For the text-containing cell, return its midpoint in (X, Y) coordinate format. 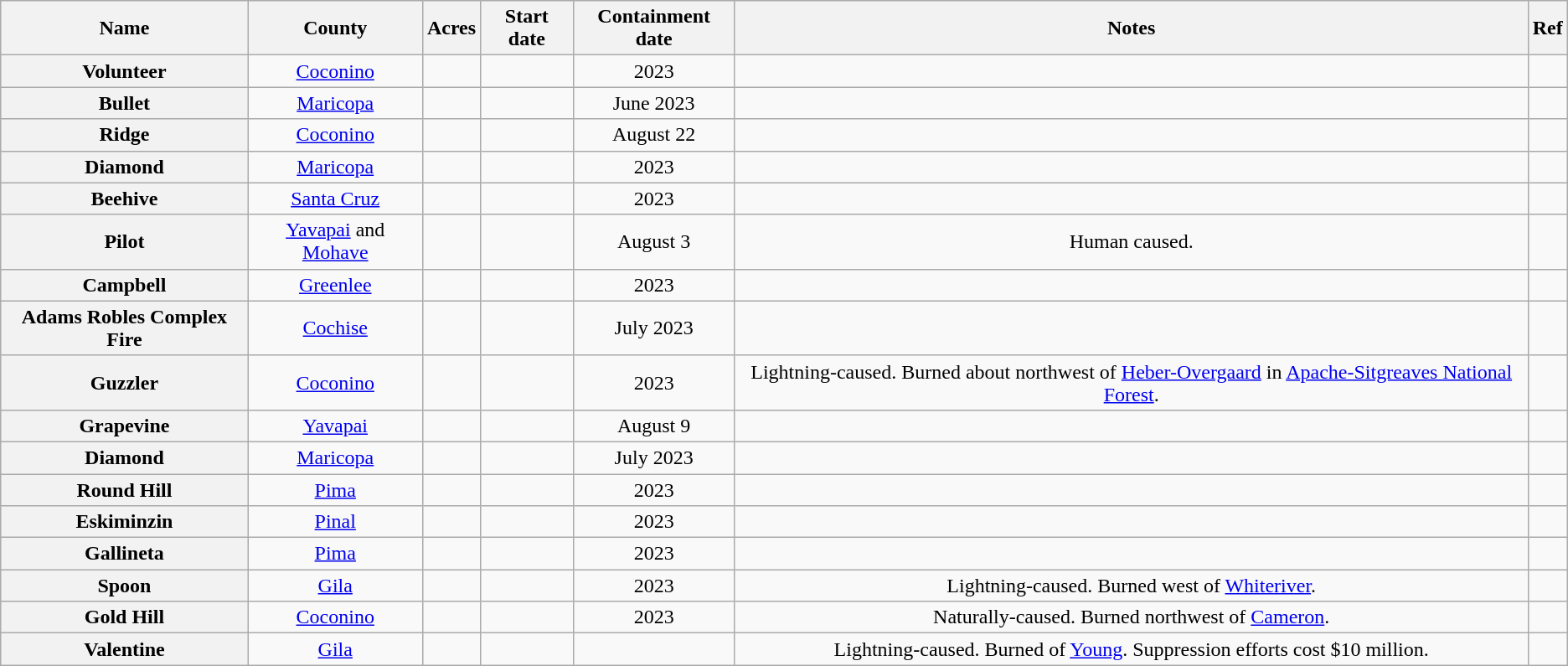
Volunteer (124, 71)
Round Hill (124, 490)
Ridge (124, 135)
Campbell (124, 285)
Santa Cruz (335, 199)
Ref (1548, 28)
Containment date (653, 28)
Acres (451, 28)
Greenlee (335, 285)
Start date (527, 28)
June 2023 (653, 103)
Human caused. (1131, 241)
Lightning-caused. Burned west of Whiteriver. (1131, 586)
August 3 (653, 241)
Beehive (124, 199)
August 9 (653, 426)
Guzzler (124, 382)
Naturally-caused. Burned northwest of Cameron. (1131, 617)
Yavapai and Mohave (335, 241)
Cochise (335, 328)
County (335, 28)
Grapevine (124, 426)
Pinal (335, 522)
Eskiminzin (124, 522)
Adams Robles Complex Fire (124, 328)
Notes (1131, 28)
Gold Hill (124, 617)
Name (124, 28)
Gallineta (124, 554)
Yavapai (335, 426)
Pilot (124, 241)
Spoon (124, 586)
Bullet (124, 103)
August 22 (653, 135)
Valentine (124, 649)
Lightning-caused. Burned about northwest of Heber-Overgaard in Apache-Sitgreaves National Forest. (1131, 382)
Lightning-caused. Burned of Young. Suppression efforts cost $10 million. (1131, 649)
